Return the [x, y] coordinate for the center point of the cell that contains the specified text.  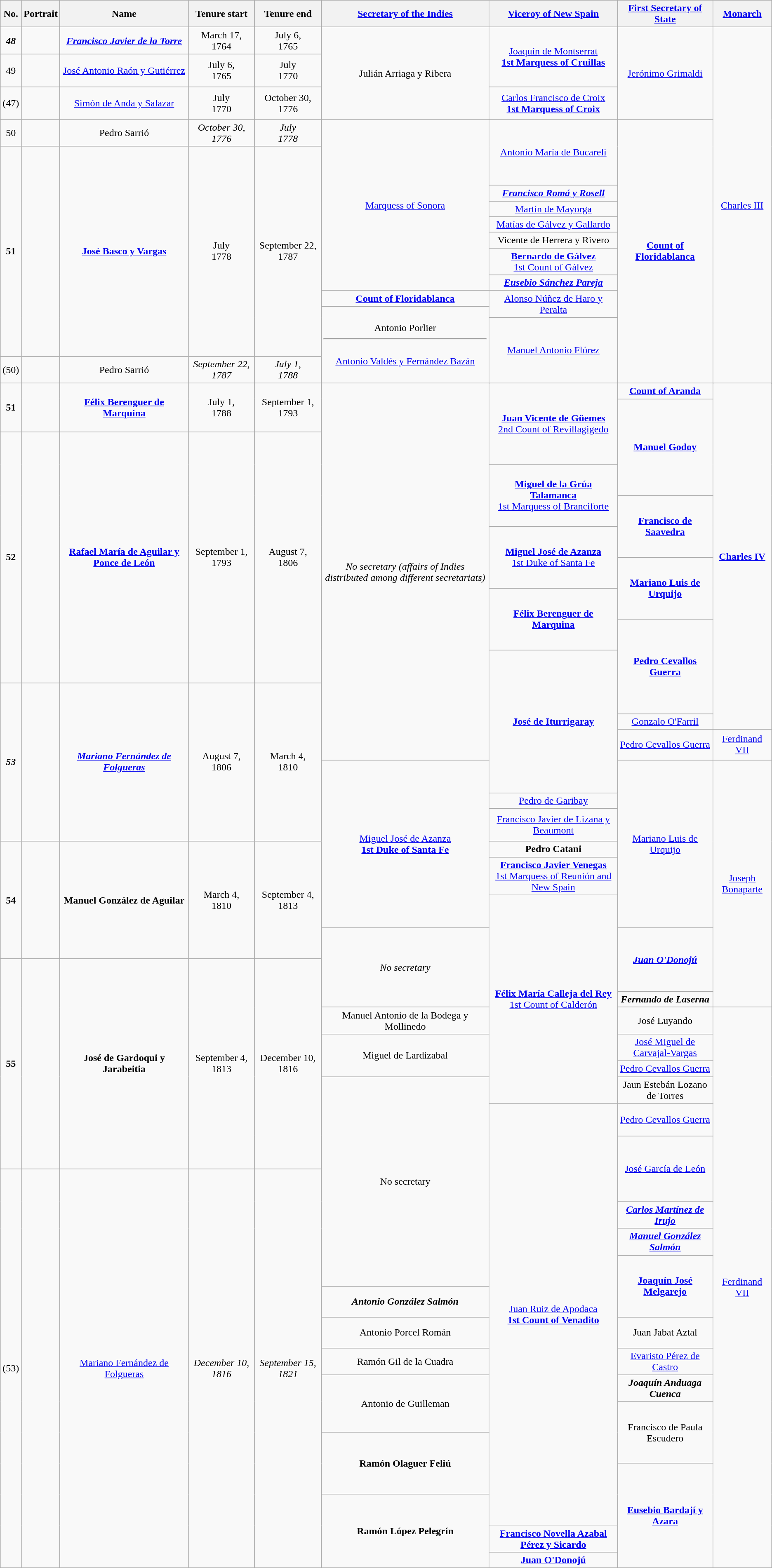
José García de León [665, 1169]
Antonio de Guilleman [405, 1404]
Joaquín de Montserrat1st Marquess of Cruillas [553, 57]
Martín de Mayorga [553, 209]
Antonio María de Bucareli [553, 153]
Manuel González de Aguilar [124, 900]
Francisco Javier de la Torre [124, 40]
Charles IV [742, 556]
José Miguel de Carvajal-Vargas [665, 1047]
March 17,1764 [222, 40]
55 [11, 1064]
Fernando de Laserna [665, 999]
Juan Ruiz de Apodaca1st Count of Venadito [553, 1314]
Vicente de Herrera y Rivero [553, 240]
Félix María Calleja del Rey1st Count of Calderón [553, 999]
José Antonio Raón y Gutiérrez [124, 70]
Secretary of the Indies [405, 14]
(47) [11, 103]
Viceroy of New Spain [553, 14]
Joseph Bonaparte [742, 884]
Tenure start [222, 14]
Charles III [742, 205]
53 [11, 762]
Antonio Porcel Román [405, 1332]
Jerónimo Grimaldi [665, 73]
Bernardo de Gálvez1st Count of Gálvez [553, 261]
Matías de Gálvez y Gallardo [553, 225]
Gonzalo O'Farril [665, 721]
Carlos Martínez de Irujo [665, 1215]
Pedro Catani [553, 849]
Name [124, 14]
Count of Aranda [665, 391]
Francisco Javier de Lizana y Beaumont [553, 825]
Alonso Núñez de Haro y Peralta [553, 304]
Julián Arriaga y Ribera [405, 73]
Tenure end [288, 14]
Juan Vicente de Güemes2nd Count of Revillagigedo [553, 424]
Eusebio Bardají y Azara [665, 1515]
Pedro de Garibay [553, 801]
Miguel de Lardizabal [405, 1055]
Eusebio Sánchez Pareja [553, 283]
Francisco de Paula Escudero [665, 1432]
Francisco Javier Venegas1st Marquess of Reunión and New Spain [553, 876]
Ramón Olaguer Feliú [405, 1463]
First Secretary of State [665, 14]
Manuel González Salmón [665, 1242]
49 [11, 70]
Marquess of Sonora [405, 205]
Ramón López Pelegrín [405, 1531]
September 15,1821 [288, 1368]
Miguel de la Grúa Talamanca1st Marquess of Branciforte [553, 495]
Manuel Godoy [665, 447]
(53) [11, 1368]
50 [11, 133]
Juan Jabat Aztal [665, 1332]
Rafael María de Aguilar y Ponce de León [124, 557]
José Luyando [665, 1021]
Manuel Antonio de la Bodega y Mollinedo [405, 1021]
Francisco Novella Azabal Pérez y Sicardo [553, 1538]
Antonio González Salmón [405, 1302]
Evaristo Pérez de Castro [665, 1361]
No secretary (affairs of Indies distributed among different secretariats) [405, 571]
Joaquín José Melgarejo [665, 1286]
Portrait [41, 14]
Antonio Porlier Antonio Valdés y Fernández Bazán [405, 345]
48 [11, 40]
Francisco de Saavedra [665, 526]
José Basco y Vargas [124, 251]
Manuel Antonio Flórez [553, 350]
Jaun Estebán Lozano de Torres [665, 1090]
Monarch [742, 14]
No. [11, 14]
Ramón Gil de la Cuadra [405, 1361]
Francisco Romá y Rosell [553, 193]
José de Gardoqui y Jarabeitia [124, 1064]
Simón de Anda y Salazar [124, 103]
José de Iturrigaray [553, 721]
(50) [11, 369]
52 [11, 557]
54 [11, 900]
Joaquín Anduaga Cuenca [665, 1388]
Carlos Francisco de Croix1st Marquess of Croix [553, 103]
